Find where the given text appears and provide that cell's center as [x, y] coordinate. 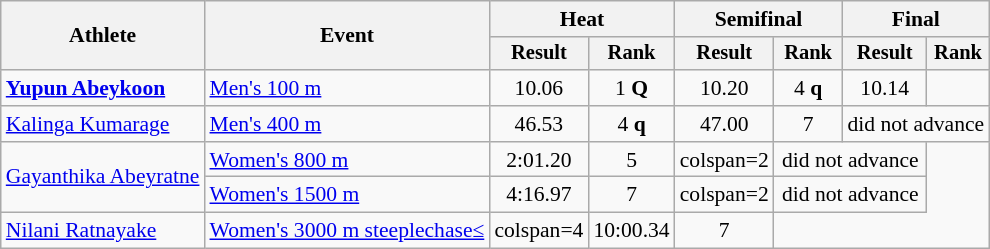
1 Q [631, 88]
10.14 [884, 88]
colspan=4 [538, 231]
Athlete [103, 36]
Heat [582, 19]
2:01.20 [538, 160]
5 [631, 160]
Men's 400 m [346, 124]
Event [346, 36]
Semifinal [759, 19]
Men's 100 m [346, 88]
10.06 [538, 88]
10:00.34 [631, 231]
Nilani Ratnayake [103, 231]
Women's 1500 m [346, 195]
Kalinga Kumarage [103, 124]
Final [916, 19]
4:16.97 [538, 195]
10.20 [724, 88]
47.00 [724, 124]
46.53 [538, 124]
Gayanthika Abeyratne [103, 178]
Women's 3000 m steeplechase≤ [346, 231]
Yupun Abeykoon [103, 88]
Women's 800 m [346, 160]
